Locate the cell with the specified text and output its [X, Y] center coordinate. 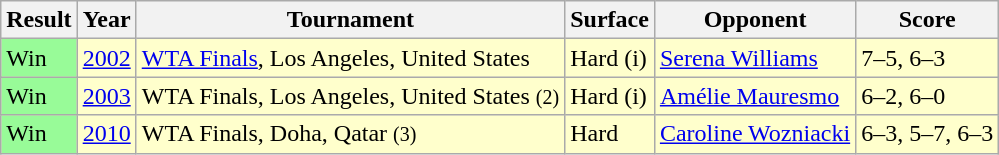
WTA Finals, Doha, Qatar (3) [350, 134]
6–3, 5–7, 6–3 [928, 134]
6–2, 6–0 [928, 96]
WTA Finals, Los Angeles, United States (2) [350, 96]
Surface [610, 20]
Hard [610, 134]
2002 [106, 58]
Opponent [754, 20]
Tournament [350, 20]
Result [39, 20]
7–5, 6–3 [928, 58]
WTA Finals, Los Angeles, United States [350, 58]
Caroline Wozniacki [754, 134]
Amélie Mauresmo [754, 96]
Score [928, 20]
Serena Williams [754, 58]
2010 [106, 134]
Year [106, 20]
2003 [106, 96]
